Scan for the cell matching the given text and deliver its [X, Y] coordinate at center. 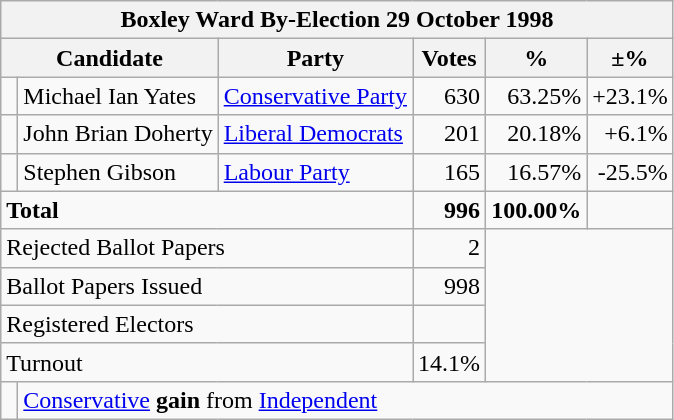
+23.1% [630, 96]
16.57% [536, 172]
63.25% [536, 96]
Liberal Democrats [315, 134]
Party [315, 58]
Votes [450, 58]
165 [450, 172]
Ballot Papers Issued [207, 286]
Boxley Ward By-Election 29 October 1998 [338, 20]
998 [450, 286]
14.1% [450, 362]
±% [630, 58]
100.00% [536, 210]
+6.1% [630, 134]
% [536, 58]
-25.5% [630, 172]
996 [450, 210]
Candidate [110, 58]
630 [450, 96]
Conservative Party [315, 96]
Registered Electors [207, 324]
20.18% [536, 134]
201 [450, 134]
Conservative gain from Independent [346, 400]
Total [207, 210]
Turnout [207, 362]
Michael Ian Yates [118, 96]
John Brian Doherty [118, 134]
Rejected Ballot Papers [207, 248]
2 [450, 248]
Stephen Gibson [118, 172]
Labour Party [315, 172]
